Detect which cell encompasses the target text, then output its [x, y] center coordinate. 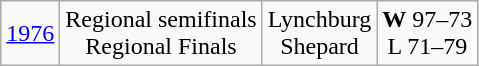
Regional semifinalsRegional Finals [161, 34]
W 97–73L 71–79 [428, 34]
1976 [30, 34]
LynchburgShepard [320, 34]
